Pinpoint the cell where the given text exists, returning its [x, y] midpoint coordinate. 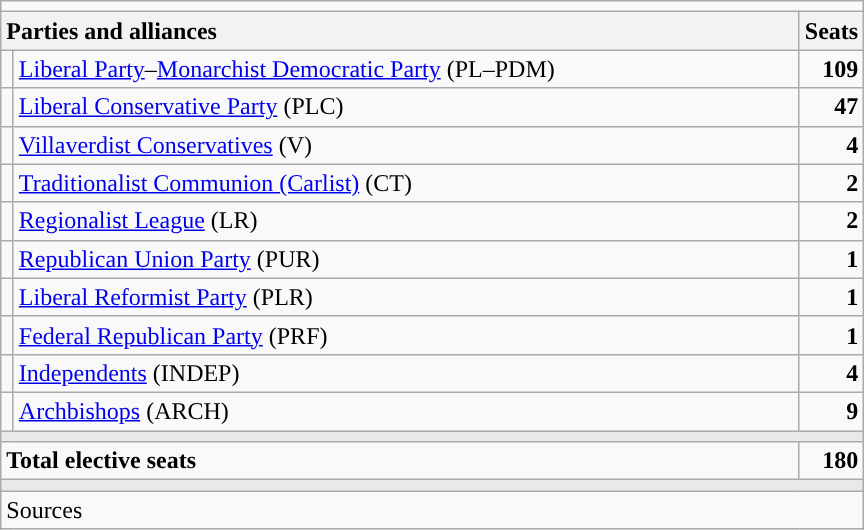
Republican Union Party (PUR) [406, 259]
180 [831, 461]
9 [831, 411]
Villaverdist Conservatives (V) [406, 145]
Archbishops (ARCH) [406, 411]
Seats [831, 31]
Total elective seats [400, 461]
Sources [432, 510]
Independents (INDEP) [406, 373]
Liberal Party–Monarchist Democratic Party (PL–PDM) [406, 69]
Federal Republican Party (PRF) [406, 335]
47 [831, 107]
Traditionalist Communion (Carlist) (CT) [406, 183]
Regionalist League (LR) [406, 221]
109 [831, 69]
Liberal Reformist Party (PLR) [406, 297]
Parties and alliances [400, 31]
Liberal Conservative Party (PLC) [406, 107]
